Output the [x, y] coordinate of the center of the cell containing the given text.  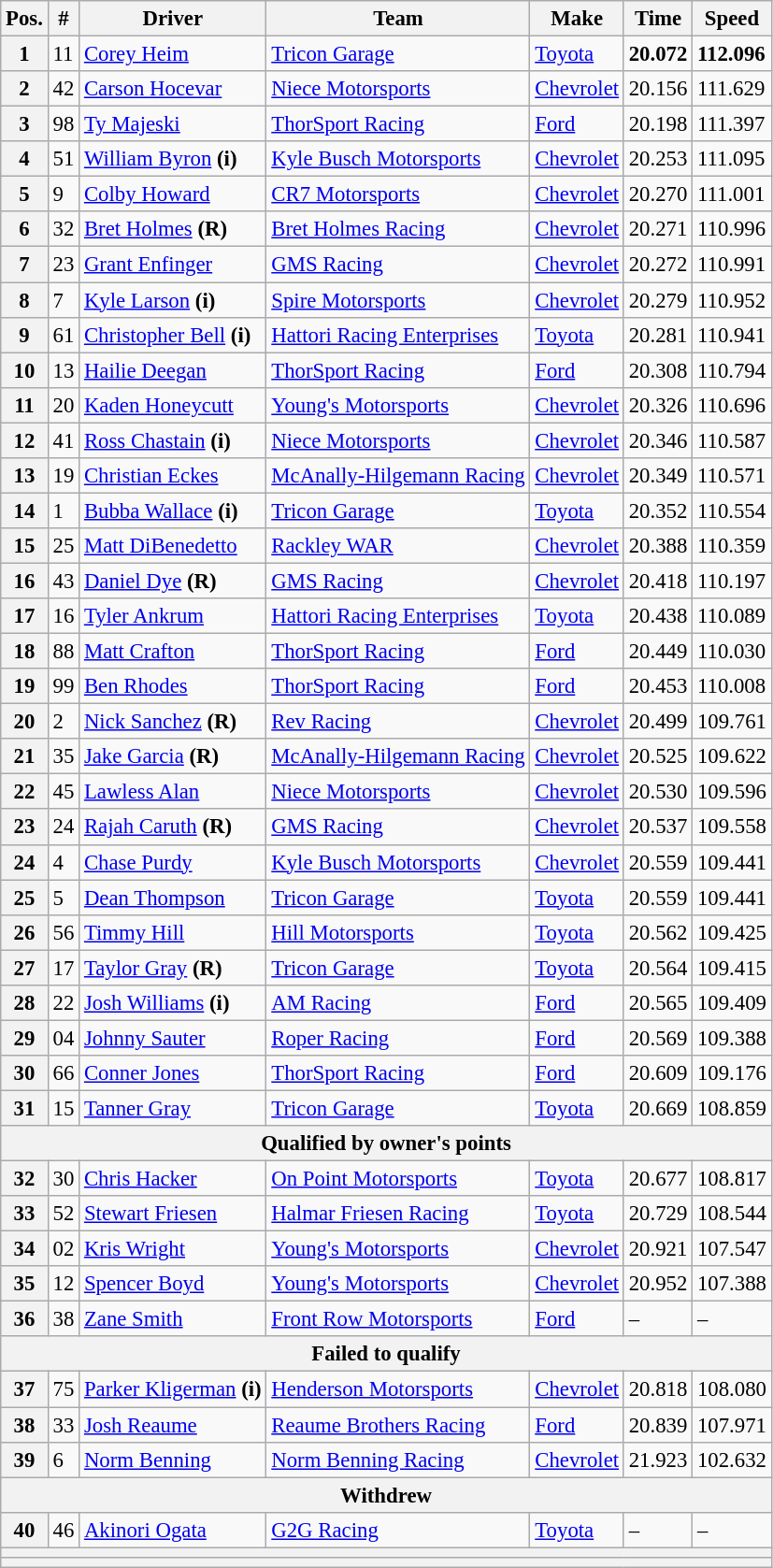
107.971 [733, 1425]
20.352 [658, 511]
20.499 [658, 722]
20.438 [658, 616]
111.629 [733, 89]
108.080 [733, 1389]
21.923 [658, 1460]
109.388 [733, 1038]
20.271 [658, 229]
20.388 [658, 546]
Halmar Friesen Racing [398, 1214]
39 [24, 1460]
Ty Majeski [173, 124]
20.326 [658, 405]
110.571 [733, 476]
110.089 [733, 616]
20.669 [658, 1108]
Parker Kligerman (i) [173, 1389]
28 [24, 1003]
Grant Enfinger [173, 265]
20.525 [658, 756]
20.156 [658, 89]
20.609 [658, 1073]
42 [64, 89]
Bubba Wallace (i) [173, 511]
Pos. [24, 19]
Conner Jones [173, 1073]
110.359 [733, 546]
Zane Smith [173, 1319]
Matt DiBenedetto [173, 546]
Stewart Friesen [173, 1214]
20.418 [658, 581]
Colby Howard [173, 194]
20.818 [658, 1389]
108.817 [733, 1179]
29 [24, 1038]
Matt Crafton [173, 652]
Johnny Sauter [173, 1038]
45 [64, 792]
Henderson Motorsports [398, 1389]
Timmy Hill [173, 932]
109.596 [733, 792]
43 [64, 581]
112.096 [733, 54]
Spencer Boyd [173, 1284]
27 [24, 968]
20.569 [658, 1038]
20.564 [658, 968]
20.921 [658, 1249]
20.839 [658, 1425]
108.859 [733, 1108]
110.554 [733, 511]
Spire Motorsports [398, 300]
110.941 [733, 335]
110.030 [733, 652]
21 [24, 756]
20.565 [658, 1003]
102.632 [733, 1460]
Chris Hacker [173, 1179]
20.072 [658, 54]
51 [64, 159]
Taylor Gray (R) [173, 968]
20.562 [658, 932]
20.530 [658, 792]
Tyler Ankrum [173, 616]
66 [64, 1073]
110.587 [733, 440]
110.794 [733, 370]
Failed to qualify [387, 1355]
110.996 [733, 229]
Kris Wright [173, 1249]
Speed [733, 19]
Daniel Dye (R) [173, 581]
Bret Holmes Racing [398, 229]
110.696 [733, 405]
Qualified by owner's points [387, 1144]
Ben Rhodes [173, 686]
88 [64, 652]
109.558 [733, 827]
20.449 [658, 652]
110.991 [733, 265]
On Point Motorsports [398, 1179]
Christian Eckes [173, 476]
109.425 [733, 932]
Reaume Brothers Racing [398, 1425]
41 [64, 440]
18 [24, 652]
CR7 Motorsports [398, 194]
108.544 [733, 1214]
31 [24, 1108]
109.415 [733, 968]
Driver [173, 19]
20.253 [658, 159]
Josh Reaume [173, 1425]
110.008 [733, 686]
111.095 [733, 159]
110.952 [733, 300]
Corey Heim [173, 54]
111.001 [733, 194]
75 [64, 1389]
Jake Garcia (R) [173, 756]
Lawless Alan [173, 792]
52 [64, 1214]
36 [24, 1319]
34 [24, 1249]
109.761 [733, 722]
107.388 [733, 1284]
Rajah Caruth (R) [173, 827]
Akinori Ogata [173, 1530]
Time [658, 19]
Norm Benning Racing [398, 1460]
Hill Motorsports [398, 932]
20.272 [658, 265]
Team [398, 19]
Kaden Honeycutt [173, 405]
Carson Hocevar [173, 89]
20.198 [658, 124]
Christopher Bell (i) [173, 335]
20.952 [658, 1284]
20.308 [658, 370]
20.270 [658, 194]
Bret Holmes (R) [173, 229]
61 [64, 335]
20.537 [658, 827]
Rackley WAR [398, 546]
109.409 [733, 1003]
56 [64, 932]
99 [64, 686]
04 [64, 1038]
37 [24, 1389]
14 [24, 511]
8 [24, 300]
46 [64, 1530]
Josh Williams (i) [173, 1003]
20.677 [658, 1179]
26 [24, 932]
Hailie Deegan [173, 370]
107.547 [733, 1249]
111.397 [733, 124]
20.346 [658, 440]
20.281 [658, 335]
02 [64, 1249]
Front Row Motorsports [398, 1319]
40 [24, 1530]
109.176 [733, 1073]
Chase Purdy [173, 862]
Norm Benning [173, 1460]
110.197 [733, 581]
Withdrew [387, 1495]
Make [577, 19]
Tanner Gray [173, 1108]
20.729 [658, 1214]
William Byron (i) [173, 159]
20.349 [658, 476]
10 [24, 370]
Nick Sanchez (R) [173, 722]
Roper Racing [398, 1038]
# [64, 19]
109.622 [733, 756]
3 [24, 124]
G2G Racing [398, 1530]
AM Racing [398, 1003]
Ross Chastain (i) [173, 440]
Kyle Larson (i) [173, 300]
Dean Thompson [173, 898]
20.453 [658, 686]
Rev Racing [398, 722]
98 [64, 124]
20.279 [658, 300]
